Find where the given text appears and provide that cell's center as [x, y] coordinate. 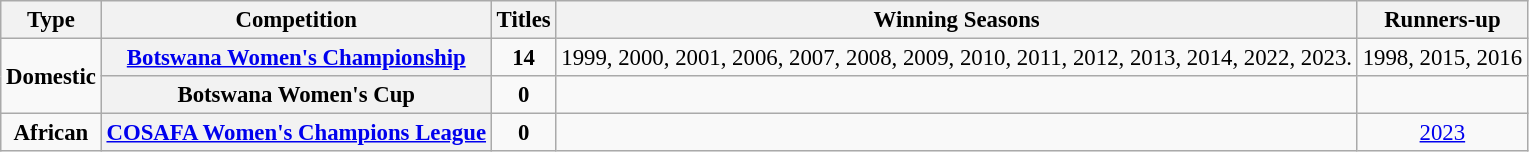
Botswana Women's Championship [296, 58]
1999, 2000, 2001, 2006, 2007, 2008, 2009, 2010, 2011, 2012, 2013, 2014, 2022, 2023. [956, 58]
Botswana Women's Cup [296, 95]
Type [51, 20]
COSAFA Women's Champions League [296, 133]
1998, 2015, 2016 [1442, 58]
Titles [524, 20]
African [51, 133]
Winning Seasons [956, 20]
2023 [1442, 133]
14 [524, 58]
Domestic [51, 76]
Runners-up [1442, 20]
Competition [296, 20]
